Pinpoint the cell where the given text exists, returning its [X, Y] midpoint coordinate. 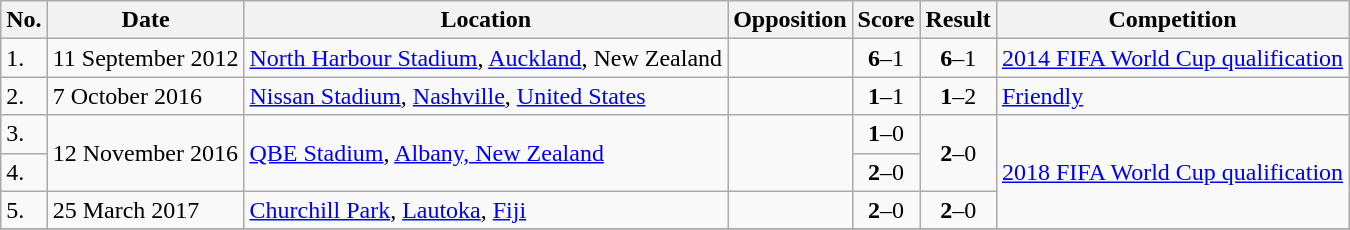
2018 FIFA World Cup qualification [1172, 172]
Churchill Park, Lautoka, Fiji [486, 210]
1. [24, 58]
12 November 2016 [146, 153]
2014 FIFA World Cup qualification [1172, 58]
Competition [1172, 20]
Location [486, 20]
1–2 [958, 96]
Opposition [790, 20]
11 September 2012 [146, 58]
25 March 2017 [146, 210]
4. [24, 172]
QBE Stadium, Albany, New Zealand [486, 153]
Date [146, 20]
No. [24, 20]
Score [886, 20]
North Harbour Stadium, Auckland, New Zealand [486, 58]
Friendly [1172, 96]
1–1 [886, 96]
5. [24, 210]
3. [24, 134]
7 October 2016 [146, 96]
Nissan Stadium, Nashville, United States [486, 96]
Result [958, 20]
1–0 [886, 134]
2. [24, 96]
